Determine the [x, y] coordinate at the center of the cell enclosing the given text.  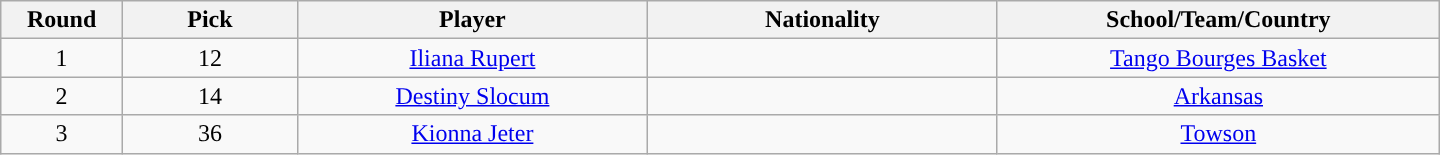
Pick [210, 20]
2 [62, 96]
Round [62, 20]
Destiny Slocum [472, 96]
1 [62, 58]
Player [472, 20]
School/Team/Country [1218, 20]
Nationality [822, 20]
Kionna Jeter [472, 134]
Arkansas [1218, 96]
14 [210, 96]
36 [210, 134]
Tango Bourges Basket [1218, 58]
Towson [1218, 134]
12 [210, 58]
Iliana Rupert [472, 58]
3 [62, 134]
